Scan for the cell matching the given text and deliver its [X, Y] coordinate at center. 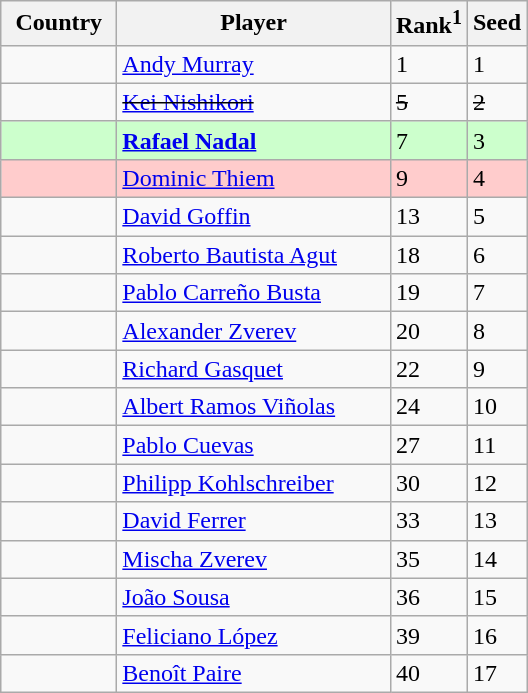
11 [496, 445]
22 [428, 369]
João Sousa [254, 597]
Pablo Carreño Busta [254, 293]
Andy Murray [254, 64]
14 [496, 559]
33 [428, 521]
19 [428, 293]
Player [254, 24]
Country [59, 24]
18 [428, 255]
8 [496, 331]
20 [428, 331]
2 [496, 102]
Feliciano López [254, 635]
Kei Nishikori [254, 102]
Albert Ramos Viñolas [254, 407]
4 [496, 178]
Benoît Paire [254, 673]
39 [428, 635]
36 [428, 597]
Dominic Thiem [254, 178]
Pablo Cuevas [254, 445]
Mischa Zverev [254, 559]
40 [428, 673]
Philipp Kohlschreiber [254, 483]
30 [428, 483]
6 [496, 255]
Seed [496, 24]
David Ferrer [254, 521]
Rank1 [428, 24]
Richard Gasquet [254, 369]
27 [428, 445]
David Goffin [254, 217]
Roberto Bautista Agut [254, 255]
12 [496, 483]
16 [496, 635]
17 [496, 673]
3 [496, 140]
Alexander Zverev [254, 331]
15 [496, 597]
10 [496, 407]
Rafael Nadal [254, 140]
24 [428, 407]
35 [428, 559]
